Identify which cell holds the provided text, then report its [x, y] central coordinate. 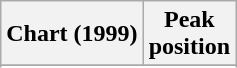
Chart (1999) [72, 34]
Peakposition [189, 34]
